Return the (x, y) coordinate for the center point of the cell that contains the specified text.  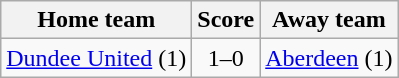
1–0 (226, 58)
Aberdeen (1) (329, 58)
Score (226, 20)
Home team (96, 20)
Away team (329, 20)
Dundee United (1) (96, 58)
